Find where the given text appears and provide that cell's center as [x, y] coordinate. 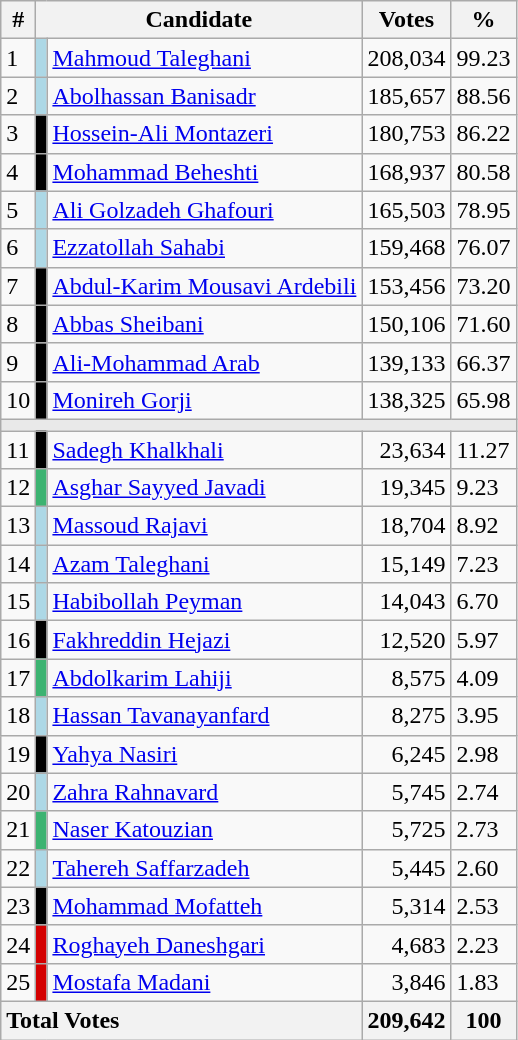
1 [18, 58]
Mohammad Mofatteh [204, 906]
Roghayeh Daneshgari [204, 944]
4 [18, 172]
18,704 [406, 526]
159,468 [406, 248]
Habibollah Peyman [204, 602]
180,753 [406, 134]
Tahereh Saffarzadeh [204, 868]
65.98 [484, 400]
Hossein-Ali Montazeri [204, 134]
7.23 [484, 564]
20 [18, 792]
2.23 [484, 944]
23,634 [406, 449]
150,106 [406, 324]
11.27 [484, 449]
15,149 [406, 564]
10 [18, 400]
13 [18, 526]
Naser Katouzian [204, 830]
168,937 [406, 172]
8.92 [484, 526]
5.97 [484, 640]
Yahya Nasiri [204, 754]
Azam Taleghani [204, 564]
2.73 [484, 830]
23 [18, 906]
Sadegh Khalkhali [204, 449]
Zahra Rahnavard [204, 792]
4.09 [484, 678]
Votes [406, 20]
71.60 [484, 324]
14,043 [406, 602]
138,325 [406, 400]
9.23 [484, 488]
139,133 [406, 362]
15 [18, 602]
Mostafa Madani [204, 982]
% [484, 20]
Mohammad Beheshti [204, 172]
18 [18, 716]
3.95 [484, 716]
9 [18, 362]
Asghar Sayyed Javadi [204, 488]
2 [18, 96]
Abbas Sheibani [204, 324]
73.20 [484, 286]
Ezzatollah Sahabi [204, 248]
Monireh Gorji [204, 400]
Abolhassan Banisadr [204, 96]
Ali-Mohammad Arab [204, 362]
6 [18, 248]
153,456 [406, 286]
2.74 [484, 792]
2.53 [484, 906]
24 [18, 944]
86.22 [484, 134]
14 [18, 564]
8,575 [406, 678]
25 [18, 982]
12 [18, 488]
Mahmoud Taleghani [204, 58]
185,657 [406, 96]
99.23 [484, 58]
Hassan Tavanayanfard [204, 716]
2.60 [484, 868]
1.83 [484, 982]
3 [18, 134]
Total Votes [182, 1020]
66.37 [484, 362]
165,503 [406, 210]
22 [18, 868]
19,345 [406, 488]
Fakhreddin Hejazi [204, 640]
2.98 [484, 754]
3,846 [406, 982]
8 [18, 324]
5,445 [406, 868]
Massoud Rajavi [204, 526]
19 [18, 754]
6.70 [484, 602]
# [18, 20]
5,314 [406, 906]
16 [18, 640]
88.56 [484, 96]
Ali Golzadeh Ghafouri [204, 210]
8,275 [406, 716]
209,642 [406, 1020]
12,520 [406, 640]
80.58 [484, 172]
Abdolkarim Lahiji [204, 678]
208,034 [406, 58]
5,725 [406, 830]
11 [18, 449]
5 [18, 210]
21 [18, 830]
Abdul-Karim Mousavi Ardebili [204, 286]
100 [484, 1020]
4,683 [406, 944]
5,745 [406, 792]
Candidate [199, 20]
6,245 [406, 754]
76.07 [484, 248]
7 [18, 286]
17 [18, 678]
78.95 [484, 210]
